For the text-containing cell, return its midpoint in (X, Y) coordinate format. 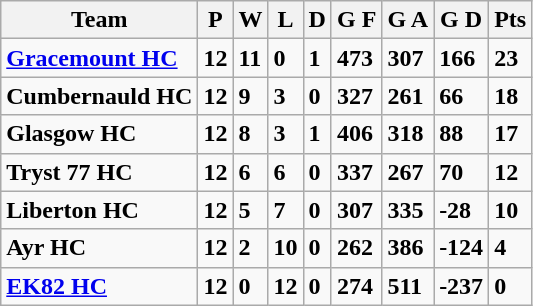
-124 (462, 248)
4 (510, 248)
70 (462, 172)
17 (510, 134)
Liberton HC (100, 210)
88 (462, 134)
274 (356, 286)
L (286, 20)
267 (408, 172)
511 (408, 286)
5 (250, 210)
Pts (510, 20)
Gracemount HC (100, 58)
Tryst 77 HC (100, 172)
335 (408, 210)
23 (510, 58)
EK82 HC (100, 286)
G A (408, 20)
Cumbernauld HC (100, 96)
473 (356, 58)
Ayr HC (100, 248)
G F (356, 20)
386 (408, 248)
7 (286, 210)
9 (250, 96)
327 (356, 96)
P (216, 20)
Team (100, 20)
-237 (462, 286)
166 (462, 58)
G D (462, 20)
318 (408, 134)
11 (250, 58)
66 (462, 96)
2 (250, 248)
D (317, 20)
18 (510, 96)
262 (356, 248)
Glasgow HC (100, 134)
8 (250, 134)
261 (408, 96)
-28 (462, 210)
337 (356, 172)
W (250, 20)
406 (356, 134)
